Detect which cell encompasses the target text, then output its [x, y] center coordinate. 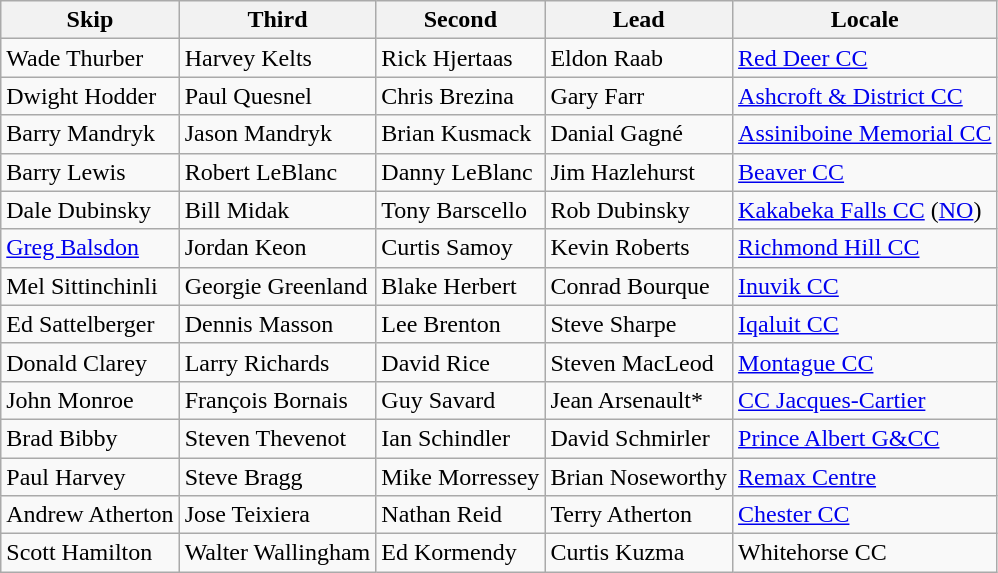
Paul Harvey [90, 477]
Jim Hazlehurst [639, 172]
Larry Richards [278, 362]
CC Jacques-Cartier [865, 400]
Rick Hjertaas [460, 58]
Skip [90, 20]
Lee Brenton [460, 324]
Donald Clarey [90, 362]
Third [278, 20]
Jason Mandryk [278, 134]
Ashcroft & District CC [865, 96]
Gary Farr [639, 96]
Whitehorse CC [865, 553]
Beaver CC [865, 172]
Brad Bibby [90, 438]
Dwight Hodder [90, 96]
Blake Herbert [460, 286]
Brian Kusmack [460, 134]
Prince Albert G&CC [865, 438]
Paul Quesnel [278, 96]
Wade Thurber [90, 58]
Inuvik CC [865, 286]
Steve Bragg [278, 477]
Kakabeka Falls CC (NO) [865, 210]
Ian Schindler [460, 438]
Tony Barscello [460, 210]
Jose Teixiera [278, 515]
Remax Centre [865, 477]
Rob Dubinsky [639, 210]
Richmond Hill CC [865, 248]
Dennis Masson [278, 324]
Barry Lewis [90, 172]
Dale Dubinsky [90, 210]
Danial Gagné [639, 134]
Harvey Kelts [278, 58]
Bill Midak [278, 210]
Scott Hamilton [90, 553]
Curtis Samoy [460, 248]
Montague CC [865, 362]
Jordan Keon [278, 248]
Red Deer CC [865, 58]
Danny LeBlanc [460, 172]
Ed Sattelberger [90, 324]
Jean Arsenault* [639, 400]
Locale [865, 20]
John Monroe [90, 400]
Guy Savard [460, 400]
Ed Kormendy [460, 553]
Walter Wallingham [278, 553]
François Bornais [278, 400]
David Rice [460, 362]
Conrad Bourque [639, 286]
Iqaluit CC [865, 324]
Mike Morressey [460, 477]
Kevin Roberts [639, 248]
Assiniboine Memorial CC [865, 134]
David Schmirler [639, 438]
Eldon Raab [639, 58]
Steven MacLeod [639, 362]
Steve Sharpe [639, 324]
Georgie Greenland [278, 286]
Mel Sittinchinli [90, 286]
Barry Mandryk [90, 134]
Andrew Atherton [90, 515]
Lead [639, 20]
Robert LeBlanc [278, 172]
Nathan Reid [460, 515]
Steven Thevenot [278, 438]
Curtis Kuzma [639, 553]
Second [460, 20]
Greg Balsdon [90, 248]
Brian Noseworthy [639, 477]
Terry Atherton [639, 515]
Chester CC [865, 515]
Chris Brezina [460, 96]
